Scan for the cell matching the given text and deliver its [x, y] coordinate at center. 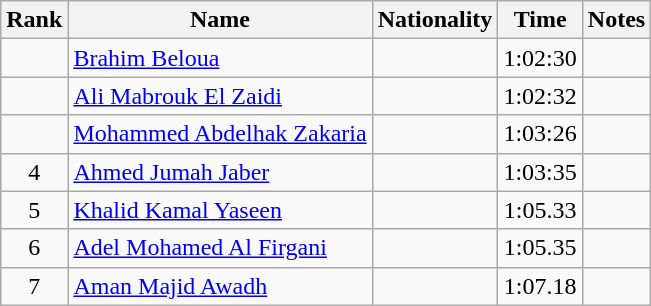
1:03:26 [540, 134]
Mohammed Abdelhak Zakaria [220, 134]
1:02:30 [540, 58]
Khalid Kamal Yaseen [220, 210]
1:03:35 [540, 172]
7 [34, 286]
Aman Majid Awadh [220, 286]
Time [540, 20]
5 [34, 210]
1:05.33 [540, 210]
6 [34, 248]
Nationality [435, 20]
1:02:32 [540, 96]
Rank [34, 20]
4 [34, 172]
Ahmed Jumah Jaber [220, 172]
1:07.18 [540, 286]
Notes [616, 20]
Adel Mohamed Al Firgani [220, 248]
1:05.35 [540, 248]
Brahim Beloua [220, 58]
Name [220, 20]
Ali Mabrouk El Zaidi [220, 96]
